Extract the (X, Y) coordinate from the center of the cell holding the provided text.  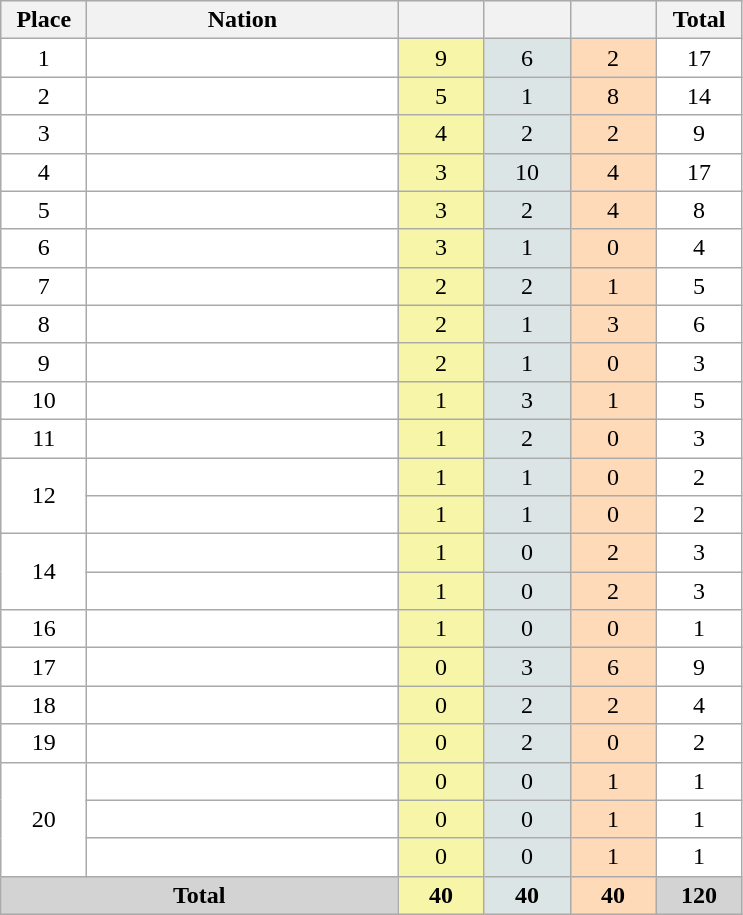
11 (44, 438)
Nation (242, 20)
12 (44, 496)
18 (44, 705)
16 (44, 629)
7 (44, 286)
Place (44, 20)
120 (699, 895)
20 (44, 819)
19 (44, 743)
